Extract the (X, Y) coordinate from the center of the cell holding the provided text.  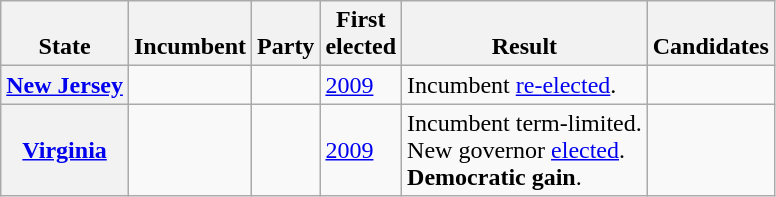
Virginia (65, 150)
Firstelected (361, 34)
Incumbent term-limited.New governor elected.Democratic gain. (525, 150)
Incumbent re-elected. (525, 85)
Candidates (710, 34)
State (65, 34)
Party (286, 34)
Incumbent (190, 34)
New Jersey (65, 85)
Result (525, 34)
